Provide the [x, y] coordinate of the cell's center where the given text is located.  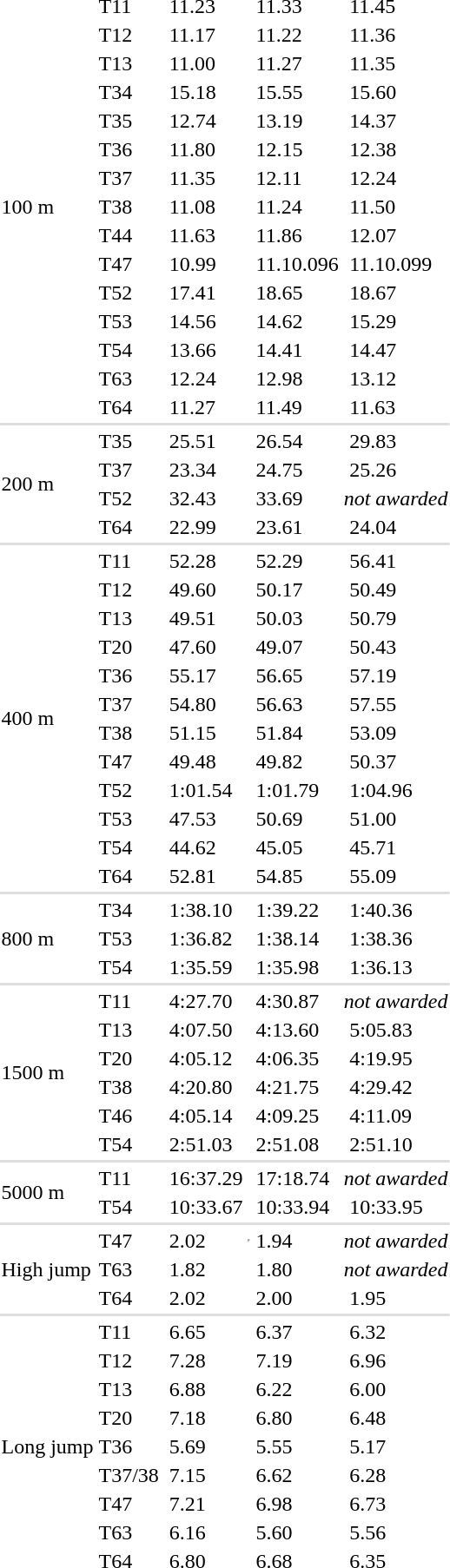
2:51.10 [399, 1144]
14.47 [399, 350]
4:07.50 [206, 1030]
49.82 [297, 761]
23.61 [297, 527]
2:51.08 [297, 1144]
14.62 [297, 321]
1.82 [206, 1269]
10:33.67 [206, 1207]
51.15 [206, 733]
7.21 [206, 1504]
11.24 [297, 207]
54.80 [206, 704]
50.49 [399, 590]
6.62 [297, 1475]
25.26 [399, 470]
49.07 [297, 647]
4:19.95 [399, 1058]
5.17 [399, 1446]
6.98 [297, 1504]
6.96 [399, 1360]
5.69 [206, 1446]
57.55 [399, 704]
1:35.59 [206, 967]
50.69 [297, 819]
57.19 [399, 675]
4:27.70 [206, 1001]
33.69 [297, 498]
200 m [47, 484]
10:33.95 [399, 1207]
6.88 [206, 1389]
5.60 [297, 1532]
1:38.36 [399, 939]
1:36.13 [399, 967]
50.03 [297, 618]
11.36 [399, 35]
49.48 [206, 761]
11.22 [297, 35]
1:40.36 [399, 910]
12.11 [297, 178]
1:35.98 [297, 967]
4:05.14 [206, 1116]
12.74 [206, 121]
1.94 [297, 1241]
6.65 [206, 1332]
55.17 [206, 675]
11.10.099 [399, 264]
26.54 [297, 441]
11.49 [297, 407]
29.83 [399, 441]
55.09 [399, 876]
53.09 [399, 733]
5000 m [47, 1193]
11.00 [206, 63]
51.84 [297, 733]
7.28 [206, 1360]
56.63 [297, 704]
15.60 [399, 92]
4:06.35 [297, 1058]
17.41 [206, 293]
400 m [47, 719]
50.17 [297, 590]
1:39.22 [297, 910]
5.55 [297, 1446]
6.48 [399, 1418]
18.65 [297, 293]
4:21.75 [297, 1087]
52.29 [297, 561]
49.60 [206, 590]
17:18.74 [297, 1178]
5.56 [399, 1532]
4:13.60 [297, 1030]
4:11.09 [399, 1116]
14.37 [399, 121]
1.95 [399, 1298]
50.37 [399, 761]
4:20.80 [206, 1087]
7.19 [297, 1360]
15.55 [297, 92]
18.67 [399, 293]
50.43 [399, 647]
6.00 [399, 1389]
54.85 [297, 876]
10.99 [206, 264]
52.28 [206, 561]
52.81 [206, 876]
14.41 [297, 350]
15.18 [206, 92]
13.19 [297, 121]
1:04.96 [399, 790]
6.22 [297, 1389]
22.99 [206, 527]
11.10.096 [297, 264]
T46 [129, 1116]
13.12 [399, 379]
25.51 [206, 441]
6.16 [206, 1532]
4:09.25 [297, 1116]
12.07 [399, 235]
44.62 [206, 847]
800 m [47, 939]
32.43 [206, 498]
4:30.87 [297, 1001]
56.41 [399, 561]
2.00 [297, 1298]
6.80 [297, 1418]
24.75 [297, 470]
1:36.82 [206, 939]
2:51.03 [206, 1144]
45.71 [399, 847]
23.34 [206, 470]
24.04 [399, 527]
1:38.10 [206, 910]
High jump [47, 1269]
11.80 [206, 149]
51.00 [399, 819]
47.53 [206, 819]
11.17 [206, 35]
1:38.14 [297, 939]
47.60 [206, 647]
12.38 [399, 149]
56.65 [297, 675]
11.50 [399, 207]
13.66 [206, 350]
6.32 [399, 1332]
11.86 [297, 235]
11.08 [206, 207]
1.80 [297, 1269]
6.28 [399, 1475]
7.18 [206, 1418]
4:05.12 [206, 1058]
5:05.83 [399, 1030]
50.79 [399, 618]
16:37.29 [206, 1178]
1:01.54 [206, 790]
1:01.79 [297, 790]
12.15 [297, 149]
7.15 [206, 1475]
15.29 [399, 321]
1500 m [47, 1073]
49.51 [206, 618]
T37/38 [129, 1475]
14.56 [206, 321]
45.05 [297, 847]
10:33.94 [297, 1207]
4:29.42 [399, 1087]
T44 [129, 235]
6.37 [297, 1332]
12.98 [297, 379]
6.73 [399, 1504]
